Scan for the cell matching the given text and deliver its [X, Y] coordinate at center. 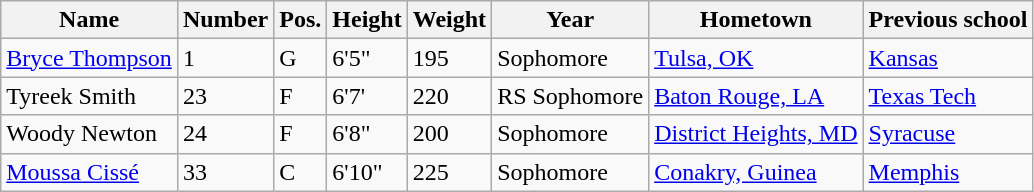
Memphis [948, 172]
C [300, 172]
Moussa Cissé [90, 172]
195 [449, 58]
6'5" [367, 58]
Bryce Thompson [90, 58]
G [300, 58]
Number [225, 20]
225 [449, 172]
Pos. [300, 20]
Year [570, 20]
23 [225, 96]
Tulsa, OK [756, 58]
220 [449, 96]
1 [225, 58]
Baton Rouge, LA [756, 96]
Woody Newton [90, 134]
24 [225, 134]
200 [449, 134]
Weight [449, 20]
6'8" [367, 134]
RS Sophomore [570, 96]
Syracuse [948, 134]
Previous school [948, 20]
Height [367, 20]
Name [90, 20]
Kansas [948, 58]
Hometown [756, 20]
Conakry, Guinea [756, 172]
Texas Tech [948, 96]
Tyreek Smith [90, 96]
6'10" [367, 172]
6'7' [367, 96]
33 [225, 172]
District Heights, MD [756, 134]
